Output the (x, y) coordinate of the center of the cell containing the given text.  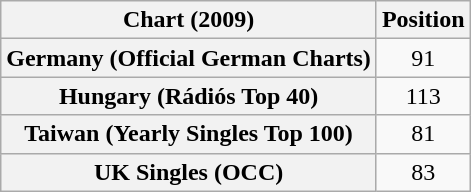
Taiwan (Yearly Singles Top 100) (189, 134)
91 (423, 58)
Position (423, 20)
UK Singles (OCC) (189, 172)
Germany (Official German Charts) (189, 58)
Hungary (Rádiós Top 40) (189, 96)
113 (423, 96)
83 (423, 172)
Chart (2009) (189, 20)
81 (423, 134)
